Identify which cell holds the provided text, then report its [x, y] central coordinate. 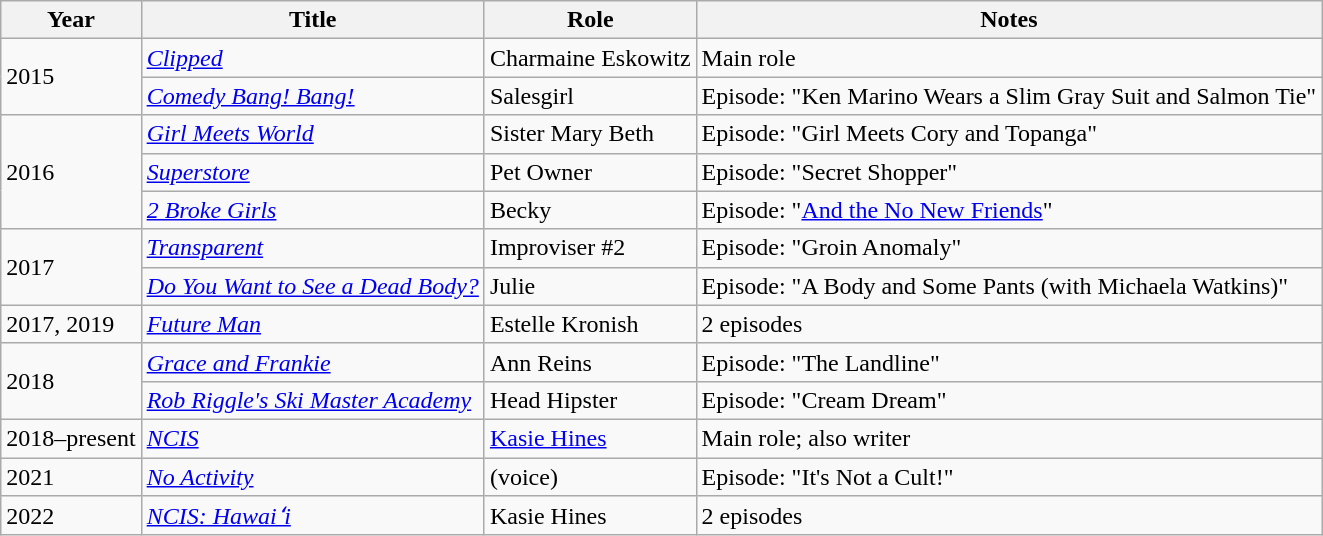
Charmaine Eskowitz [590, 58]
Title [312, 20]
2022 [71, 516]
Estelle Kronish [590, 324]
2016 [71, 172]
Julie [590, 286]
(voice) [590, 477]
Becky [590, 210]
Girl Meets World [312, 134]
Rob Riggle's Ski Master Academy [312, 400]
Future Man [312, 324]
Episode: "And the No New Friends" [1009, 210]
Episode: "Cream Dream" [1009, 400]
Clipped [312, 58]
Episode: "Girl Meets Cory and Topanga" [1009, 134]
Comedy Bang! Bang! [312, 96]
Episode: "Secret Shopper" [1009, 172]
No Activity [312, 477]
Notes [1009, 20]
Episode: "Ken Marino Wears a Slim Gray Suit and Salmon Tie" [1009, 96]
Sister Mary Beth [590, 134]
2017 [71, 267]
2021 [71, 477]
Improviser #2 [590, 248]
2015 [71, 77]
Episode: "Groin Anomaly" [1009, 248]
Superstore [312, 172]
2 Broke Girls [312, 210]
2018 [71, 381]
Ann Reins [590, 362]
Episode: "It's Not a Cult!" [1009, 477]
2018–present [71, 438]
Salesgirl [590, 96]
Main role [1009, 58]
NCIS: Hawaiʻi [312, 516]
Do You Want to See a Dead Body? [312, 286]
Grace and Frankie [312, 362]
2017, 2019 [71, 324]
Episode: "A Body and Some Pants (with Michaela Watkins)" [1009, 286]
Year [71, 20]
Transparent [312, 248]
Episode: "The Landline" [1009, 362]
Pet Owner [590, 172]
Main role; also writer [1009, 438]
Head Hipster [590, 400]
Role [590, 20]
NCIS [312, 438]
